Provide the [X, Y] coordinate of the cell's center where the given text is located.  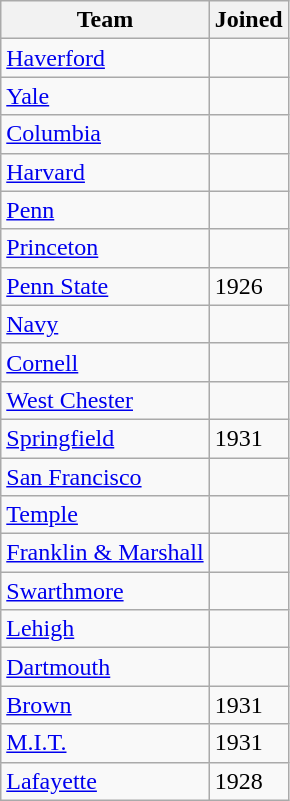
West Chester [105, 400]
Lehigh [105, 629]
Cornell [105, 362]
Springfield [105, 438]
Princeton [105, 248]
Swarthmore [105, 591]
1926 [248, 286]
Temple [105, 515]
Haverford [105, 58]
1928 [248, 781]
Lafayette [105, 781]
Penn [105, 210]
Brown [105, 705]
San Francisco [105, 477]
M.I.T. [105, 743]
Joined [248, 20]
Harvard [105, 172]
Team [105, 20]
Dartmouth [105, 667]
Navy [105, 324]
Yale [105, 96]
Franklin & Marshall [105, 553]
Columbia [105, 134]
Penn State [105, 286]
